Pinpoint the cell where the given text exists, returning its [x, y] midpoint coordinate. 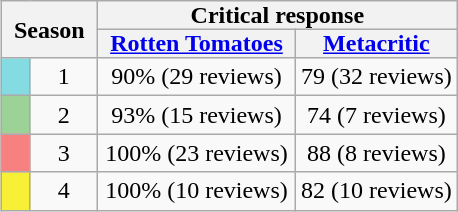
74 (7 reviews) [377, 115]
3 [64, 153]
Rotten Tomatoes [196, 43]
93% (15 reviews) [196, 115]
82 (10 reviews) [377, 191]
4 [64, 191]
Critical response [277, 15]
2 [64, 115]
1 [64, 77]
100% (10 reviews) [196, 191]
Season [49, 30]
79 (32 reviews) [377, 77]
100% (23 reviews) [196, 153]
90% (29 reviews) [196, 77]
Metacritic [377, 43]
88 (8 reviews) [377, 153]
